Detect which cell encompasses the target text, then output its [x, y] center coordinate. 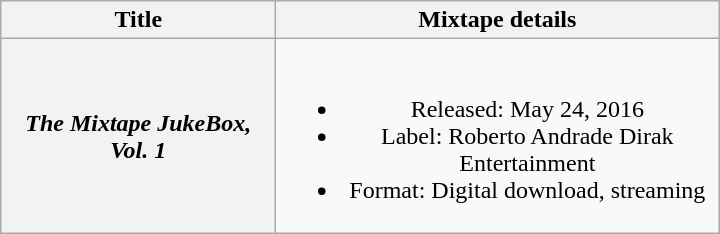
Released: May 24, 2016Label: Roberto Andrade Dirak EntertainmentFormat: Digital download, streaming [498, 136]
Mixtape details [498, 20]
Title [138, 20]
The Mixtape JukeBox, Vol. 1 [138, 136]
